Extract the (x, y) coordinate from the center of the cell holding the provided text.  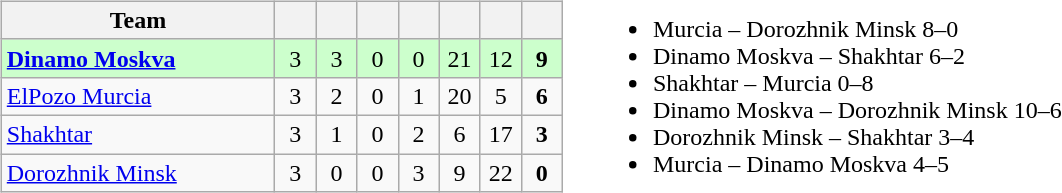
Dinamo Moskva (138, 58)
Shakhtar (138, 134)
21 (460, 58)
ElPozo Murcia (138, 96)
12 (500, 58)
22 (500, 173)
5 (500, 96)
17 (500, 134)
Team (138, 20)
Dorozhnik Minsk (138, 173)
20 (460, 96)
